Provide the (x, y) coordinate of the cell's center where the given text is located.  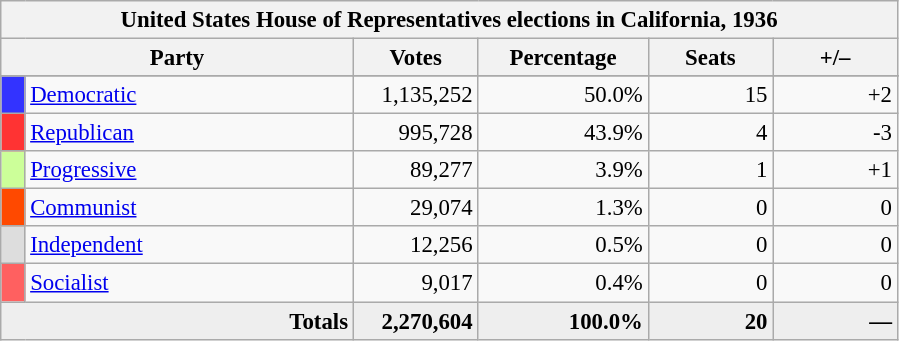
Democratic (189, 95)
Party (178, 58)
3.9% (563, 170)
Socialist (189, 283)
1.3% (563, 208)
0.4% (563, 283)
29,074 (416, 208)
Seats (710, 58)
United States House of Representatives elections in California, 1936 (450, 20)
Progressive (189, 170)
— (836, 321)
Communist (189, 208)
2,270,604 (416, 321)
9,017 (416, 283)
4 (710, 133)
43.9% (563, 133)
15 (710, 95)
-3 (836, 133)
Totals (178, 321)
+1 (836, 170)
89,277 (416, 170)
+2 (836, 95)
0.5% (563, 245)
Percentage (563, 58)
20 (710, 321)
1 (710, 170)
Independent (189, 245)
995,728 (416, 133)
1,135,252 (416, 95)
Republican (189, 133)
100.0% (563, 321)
12,256 (416, 245)
Votes (416, 58)
+/– (836, 58)
50.0% (563, 95)
